Return [X, Y] of the center of cell containing provided text 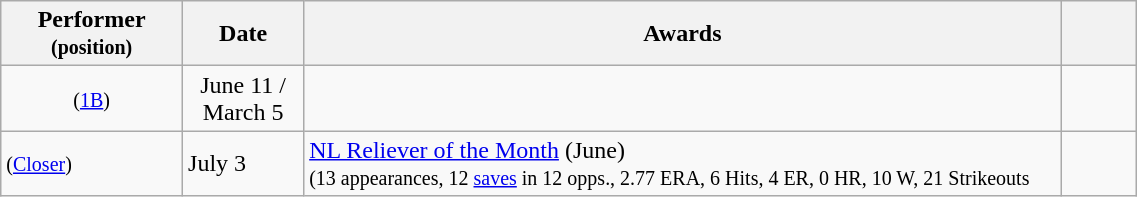
Awards [682, 34]
(1B) [92, 98]
July 3 [244, 164]
June 11 / March 5 [244, 98]
NL Reliever of the Month (June) (13 appearances, 12 saves in 12 opps., 2.77 ERA, 6 Hits, 4 ER, 0 HR, 10 W, 21 Strikeouts [682, 164]
Date [244, 34]
(Closer) [92, 164]
Performer (position) [92, 34]
